Return [X, Y] of the center of cell containing provided text 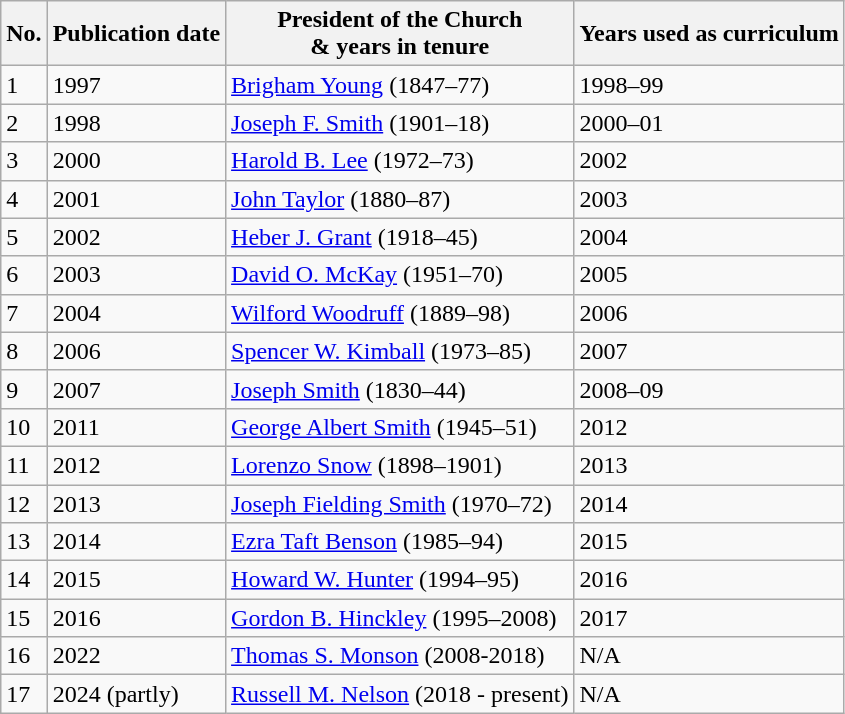
2005 [709, 275]
Thomas S. Monson (2008-2018) [400, 656]
Joseph F. Smith (1901–18) [400, 123]
Howard W. Hunter (1994–95) [400, 580]
President of the Church& years in tenure [400, 34]
Wilford Woodruff (1889–98) [400, 313]
Years used as curriculum [709, 34]
2 [24, 123]
Harold B. Lee (1972–73) [400, 161]
1997 [136, 85]
12 [24, 503]
2011 [136, 427]
11 [24, 465]
Heber J. Grant (1918–45) [400, 237]
Joseph Fielding Smith (1970–72) [400, 503]
2024 (partly) [136, 694]
Ezra Taft Benson (1985–94) [400, 542]
17 [24, 694]
No. [24, 34]
2000 [136, 161]
2022 [136, 656]
16 [24, 656]
4 [24, 199]
Russell M. Nelson (2018 - present) [400, 694]
Joseph Smith (1830–44) [400, 389]
8 [24, 351]
2000–01 [709, 123]
Publication date [136, 34]
13 [24, 542]
Brigham Young (1847–77) [400, 85]
1998 [136, 123]
Lorenzo Snow (1898–1901) [400, 465]
1998–99 [709, 85]
7 [24, 313]
2008–09 [709, 389]
15 [24, 618]
John Taylor (1880–87) [400, 199]
2017 [709, 618]
14 [24, 580]
David O. McKay (1951–70) [400, 275]
Gordon B. Hinckley (1995–2008) [400, 618]
Spencer W. Kimball (1973–85) [400, 351]
1 [24, 85]
George Albert Smith (1945–51) [400, 427]
3 [24, 161]
2001 [136, 199]
5 [24, 237]
10 [24, 427]
9 [24, 389]
6 [24, 275]
